Search for the cell housing the specified text and yield its (x, y) center coordinate. 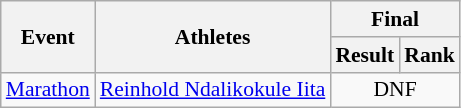
Marathon (48, 90)
DNF (394, 90)
Result (364, 55)
Reinhold Ndalikokule Iita (213, 90)
Rank (430, 55)
Event (48, 36)
Athletes (213, 36)
Final (394, 19)
